Find where the given text appears and provide that cell's center as [X, Y] coordinate. 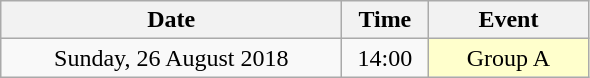
Date [172, 20]
14:00 [385, 58]
Event [508, 20]
Time [385, 20]
Sunday, 26 August 2018 [172, 58]
Group A [508, 58]
